Locate the cell with the specified text and output its [X, Y] center coordinate. 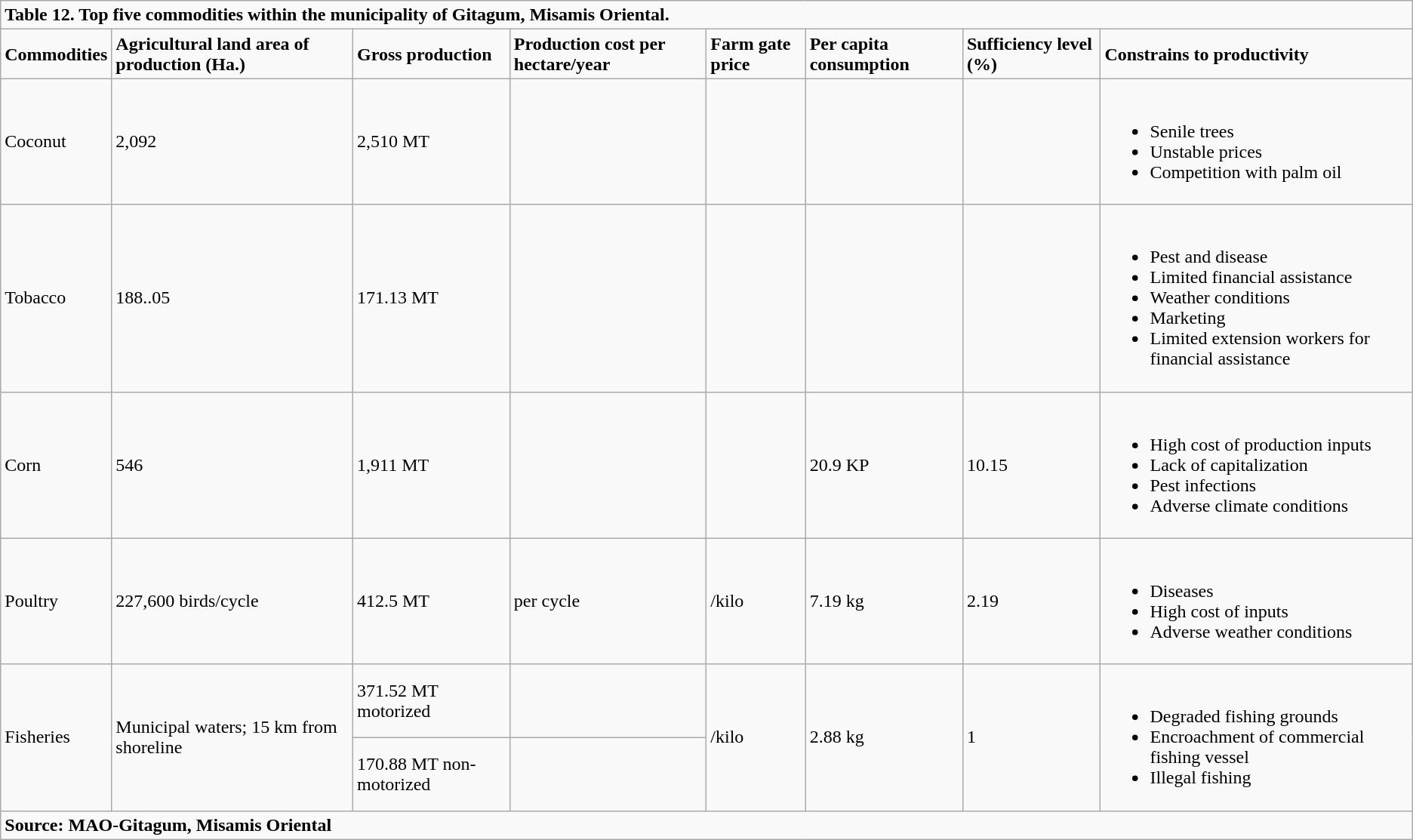
1 [1031, 737]
Agricultural land area of production (Ha.) [232, 54]
Sufficiency level (%) [1031, 54]
2.88 kg [884, 737]
7.19 kg [884, 601]
Poultry [56, 601]
Gross production [431, 54]
171.13 MT [431, 298]
20.9 KP [884, 465]
412.5 MT [431, 601]
Production cost per hectare/year [608, 54]
170.88 MT non-motorized [431, 774]
Table 12. Top five commodities within the municipality of Gitagum, Misamis Oriental. [706, 15]
Commodities [56, 54]
Per capita consumption [884, 54]
227,600 birds/cycle [232, 601]
Fisheries [56, 737]
Farm gate price [756, 54]
Constrains to productivity [1256, 54]
Source: MAO-Gitagum, Misamis Oriental [706, 825]
2,092 [232, 142]
546 [232, 465]
371.52 MT motorized [431, 700]
1,911 MT [431, 465]
188..05 [232, 298]
Pest and diseaseLimited financial assistanceWeather conditionsMarketingLimited extension workers for financial assistance [1256, 298]
High cost of production inputsLack of capitalizationPest infectionsAdverse climate conditions [1256, 465]
Senile treesUnstable pricesCompetition with palm oil [1256, 142]
Corn [56, 465]
DiseasesHigh cost of inputsAdverse weather conditions [1256, 601]
Coconut [56, 142]
Tobacco [56, 298]
2,510 MT [431, 142]
Municipal waters; 15 km from shoreline [232, 737]
10.15 [1031, 465]
per cycle [608, 601]
Degraded fishing groundsEncroachment of commercial fishing vesselIllegal fishing [1256, 737]
2.19 [1031, 601]
